Locate the cell with the specified text and output its (x, y) center coordinate. 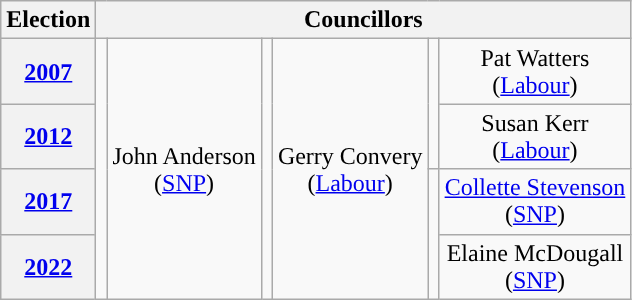
Election (48, 20)
Collette Stevenson(SNP) (535, 202)
2012 (48, 136)
Susan Kerr(Labour) (535, 136)
John Anderson(SNP) (184, 169)
Pat Watters(Labour) (535, 72)
Councillors (364, 20)
2007 (48, 72)
Elaine McDougall(SNP) (535, 266)
Gerry Convery(Labour) (350, 169)
2017 (48, 202)
2022 (48, 266)
